Pinpoint the cell where the given text exists, returning its [x, y] midpoint coordinate. 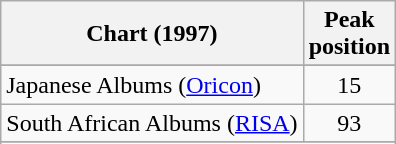
Chart (1997) [152, 34]
Peakposition [349, 34]
Japanese Albums (Oricon) [152, 85]
15 [349, 85]
93 [349, 123]
South African Albums (RISA) [152, 123]
